Scan for the cell matching the given text and deliver its (X, Y) coordinate at center. 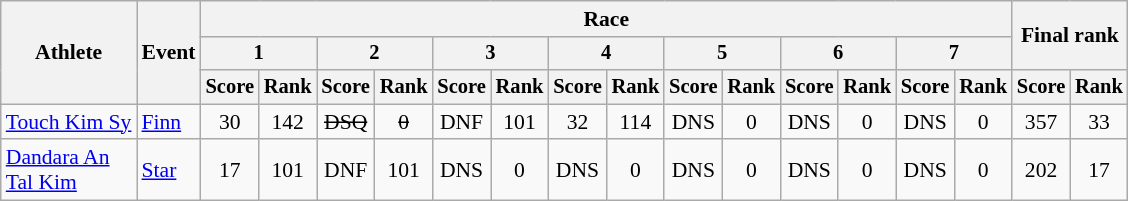
33 (1099, 122)
4 (606, 54)
Athlete (69, 52)
7 (954, 54)
Event (168, 52)
202 (1041, 170)
Touch Kim Sy (69, 122)
Dandara AnTal Kim (69, 170)
5 (722, 54)
Finn (168, 122)
1 (259, 54)
6 (838, 54)
30 (230, 122)
Final rank (1070, 36)
3 (490, 54)
2 (374, 54)
Race (606, 19)
32 (577, 122)
142 (288, 122)
DSQ (345, 122)
357 (1041, 122)
114 (636, 122)
Star (168, 170)
